Return (X, Y) of the center of cell containing provided text 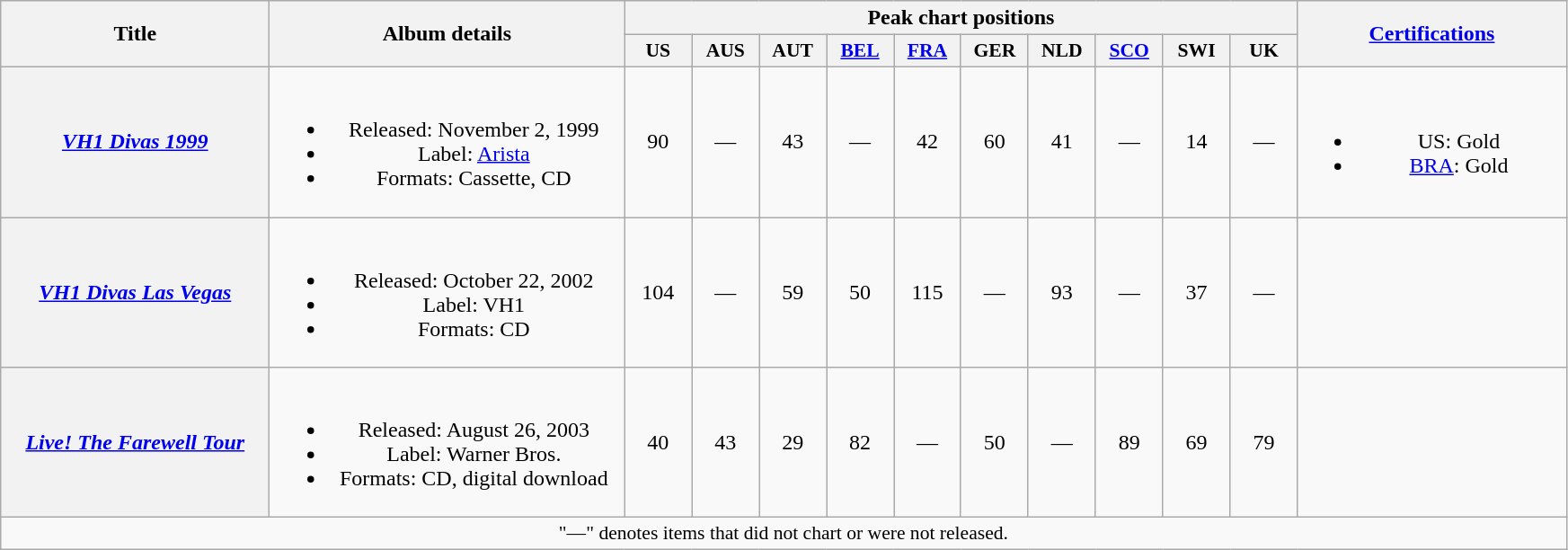
115 (927, 293)
US (658, 51)
BEL (861, 51)
Released: August 26, 2003Label: Warner Bros.Formats: CD, digital download (447, 442)
42 (927, 142)
Released: November 2, 1999Label: AristaFormats: Cassette, CD (447, 142)
US: GoldBRA: Gold (1432, 142)
Certifications (1432, 34)
SCO (1129, 51)
93 (1062, 293)
VH1 Divas 1999 (135, 142)
AUT (793, 51)
NLD (1062, 51)
79 (1263, 442)
"—" denotes items that did not chart or were not released. (784, 534)
Released: October 22, 2002Label: VH1Formats: CD (447, 293)
40 (658, 442)
69 (1197, 442)
90 (658, 142)
37 (1197, 293)
59 (793, 293)
Title (135, 34)
60 (994, 142)
GER (994, 51)
14 (1197, 142)
82 (861, 442)
Peak chart positions (961, 18)
FRA (927, 51)
Live! The Farewell Tour (135, 442)
UK (1263, 51)
Album details (447, 34)
29 (793, 442)
41 (1062, 142)
104 (658, 293)
89 (1129, 442)
VH1 Divas Las Vegas (135, 293)
SWI (1197, 51)
AUS (726, 51)
